Detect which cell encompasses the target text, then output its [X, Y] center coordinate. 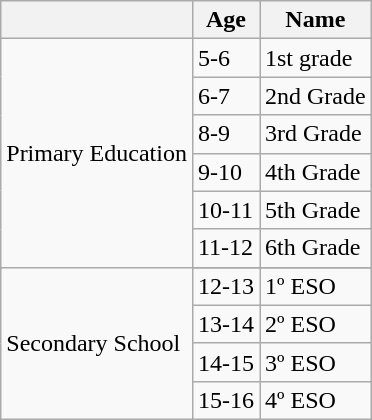
6-7 [226, 96]
Age [226, 20]
13-14 [226, 324]
5-6 [226, 58]
4th Grade [316, 172]
1º ESO [316, 286]
2º ESO [316, 324]
2nd Grade [316, 96]
14-15 [226, 362]
11-12 [226, 248]
8-9 [226, 134]
3º ESO [316, 362]
10-11 [226, 210]
15-16 [226, 400]
1st grade [316, 58]
5th Grade [316, 210]
Secondary School [97, 343]
3rd Grade [316, 134]
Name [316, 20]
12-13 [226, 286]
9-10 [226, 172]
4º ESO [316, 400]
Primary Education [97, 153]
6th Grade [316, 248]
